Extract the (X, Y) coordinate from the center of the cell holding the provided text.  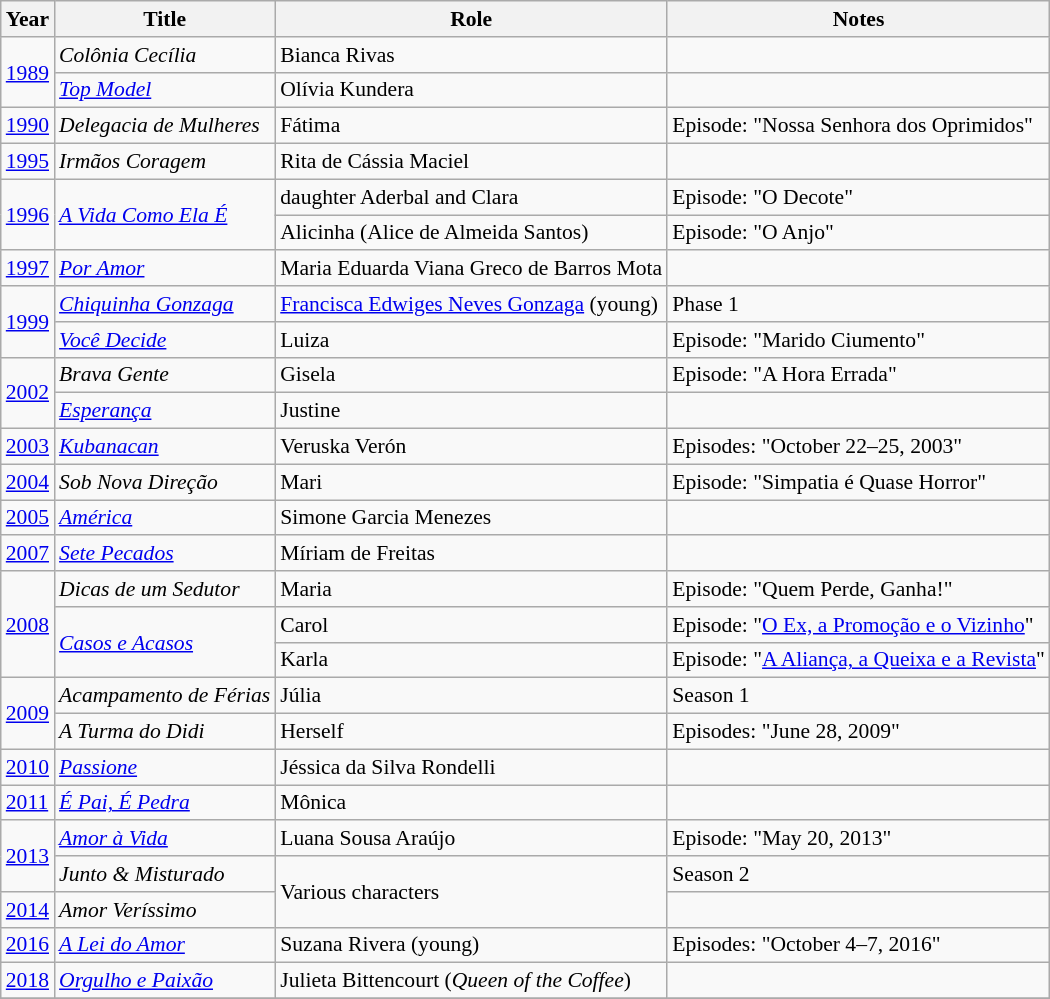
A Vida Como Ela É (164, 214)
Passione (164, 767)
América (164, 518)
1997 (28, 269)
Episode: "May 20, 2013" (858, 839)
2004 (28, 482)
Maria Eduarda Viana Greco de Barros Mota (471, 269)
Simone Garcia Menezes (471, 518)
Junto & Misturado (164, 874)
Maria (471, 589)
Francisca Edwiges Neves Gonzaga (young) (471, 304)
Kubanacan (164, 447)
Suzana Rivera (young) (471, 945)
1995 (28, 162)
Phase 1 (858, 304)
Delegacia de Mulheres (164, 126)
Episodes: "June 28, 2009" (858, 732)
2007 (28, 554)
2018 (28, 981)
Jéssica da Silva Rondelli (471, 767)
Sob Nova Direção (164, 482)
Herself (471, 732)
2014 (28, 910)
Por Amor (164, 269)
2002 (28, 392)
Brava Gente (164, 375)
2009 (28, 714)
Chiquinha Gonzaga (164, 304)
A Turma do Didi (164, 732)
Notes (858, 19)
Year (28, 19)
Mari (471, 482)
Míriam de Freitas (471, 554)
Episode: "O Decote" (858, 197)
Episode: "A Aliança, a Queixa e a Revista" (858, 660)
1996 (28, 214)
Gisela (471, 375)
Season 2 (858, 874)
daughter Aderbal and Clara (471, 197)
2016 (28, 945)
Dicas de um Sedutor (164, 589)
Casos e Acasos (164, 642)
1990 (28, 126)
Episode: "Quem Perde, Ganha!" (858, 589)
2003 (28, 447)
Title (164, 19)
Episode: "Marido Ciumento" (858, 340)
Amor à Vida (164, 839)
Episode: "Nossa Senhora dos Oprimidos" (858, 126)
Luana Sousa Araújo (471, 839)
Colônia Cecília (164, 55)
Mônica (471, 803)
Episode: "O Anjo" (858, 233)
Episode: "O Ex, a Promoção e o Vizinho" (858, 625)
Justine (471, 411)
Top Model (164, 90)
2008 (28, 624)
Episodes: "October 22–25, 2003" (858, 447)
Bianca Rivas (471, 55)
Acampamento de Férias (164, 696)
Fátima (471, 126)
É Pai, É Pedra (164, 803)
Amor Veríssimo (164, 910)
Olívia Kundera (471, 90)
Esperança (164, 411)
Karla (471, 660)
Irmãos Coragem (164, 162)
Orgulho e Paixão (164, 981)
1989 (28, 72)
A Lei do Amor (164, 945)
Various characters (471, 892)
Sete Pecados (164, 554)
Episodes: "October 4–7, 2016" (858, 945)
Rita de Cássia Maciel (471, 162)
Luiza (471, 340)
Veruska Verón (471, 447)
2011 (28, 803)
Episode: "Simpatia é Quase Horror" (858, 482)
1999 (28, 322)
Role (471, 19)
Alicinha (Alice de Almeida Santos) (471, 233)
Season 1 (858, 696)
2013 (28, 856)
Julieta Bittencourt (Queen of the Coffee) (471, 981)
2005 (28, 518)
2010 (28, 767)
Você Decide (164, 340)
Carol (471, 625)
Episode: "A Hora Errada" (858, 375)
Júlia (471, 696)
